Locate the cell with the specified text and output its (x, y) center coordinate. 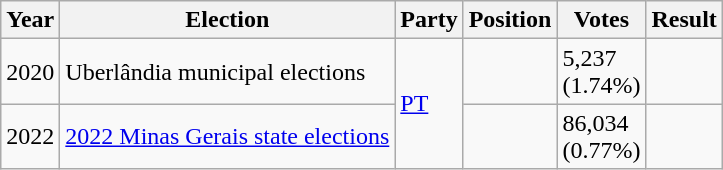
Year (30, 20)
2022 Minas Gerais state elections (228, 136)
2020 (30, 72)
Uberlândia municipal elections (228, 72)
Position (510, 20)
Party (429, 20)
Votes (602, 20)
86,034(0.77%) (602, 136)
2022 (30, 136)
PT (429, 104)
5,237(1.74%) (602, 72)
Result (684, 20)
Election (228, 20)
